Find where the given text appears and provide that cell's center as (x, y) coordinate. 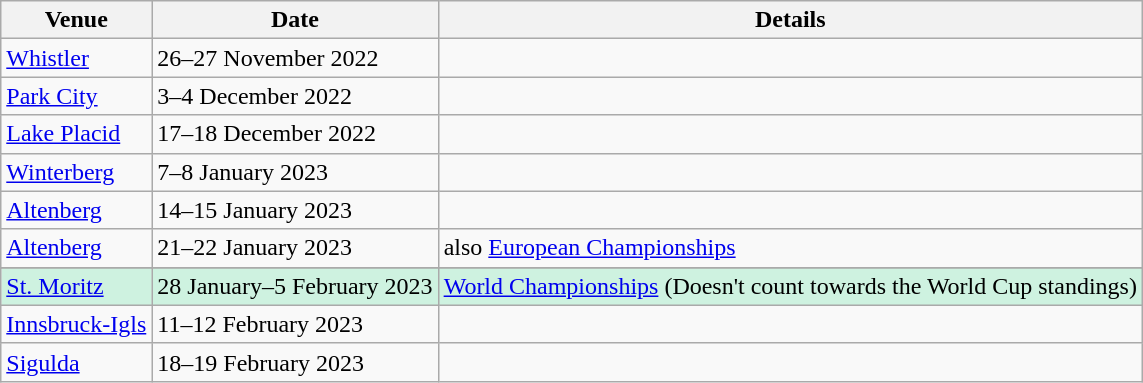
3–4 December 2022 (295, 96)
18–19 February 2023 (295, 362)
7–8 January 2023 (295, 172)
Details (790, 20)
11–12 February 2023 (295, 324)
14–15 January 2023 (295, 210)
17–18 December 2022 (295, 134)
Winterberg (76, 172)
26–27 November 2022 (295, 58)
Lake Placid (76, 134)
28 January–5 February 2023 (295, 286)
Sigulda (76, 362)
Venue (76, 20)
also European Championships (790, 248)
St. Moritz (76, 286)
21–22 January 2023 (295, 248)
Innsbruck-Igls (76, 324)
Date (295, 20)
World Championships (Doesn't count towards the World Cup standings) (790, 286)
Park City (76, 96)
Whistler (76, 58)
